Scan for the cell matching the given text and deliver its (x, y) coordinate at center. 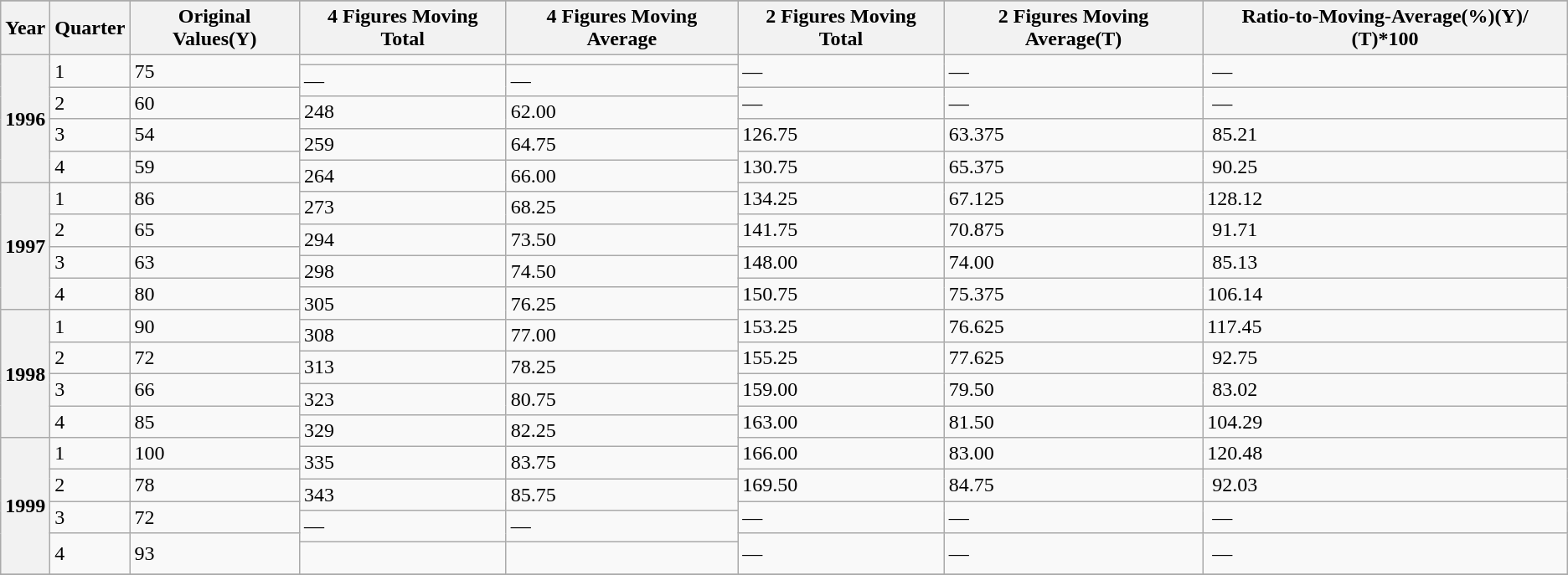
Ratio-to-Moving-Average(%)(Y)/ (T)*100 (1385, 28)
Original Values(Y) (214, 28)
294 (402, 239)
73.50 (622, 239)
1996 (25, 119)
1997 (25, 246)
141.75 (841, 230)
65.375 (1074, 167)
163.00 (841, 421)
85.13 (1385, 262)
126.75 (841, 135)
1999 (25, 506)
80.75 (622, 399)
343 (402, 495)
85 (214, 421)
65 (214, 230)
54 (214, 135)
81.50 (1074, 421)
1998 (25, 373)
74.00 (1074, 262)
70.875 (1074, 230)
2 Figures Moving Average(T) (1074, 28)
155.25 (841, 357)
77.00 (622, 335)
83.75 (622, 463)
75.375 (1074, 294)
67.125 (1074, 198)
130.75 (841, 167)
2 Figures Moving Total (841, 28)
76.625 (1074, 326)
63 (214, 262)
313 (402, 367)
134.25 (841, 198)
90.25 (1385, 167)
93 (214, 554)
86 (214, 198)
166.00 (841, 454)
Year (25, 28)
120.48 (1385, 454)
85.75 (622, 495)
104.29 (1385, 421)
78.25 (622, 367)
259 (402, 144)
329 (402, 431)
4 Figures Moving Average (622, 28)
92.75 (1385, 357)
64.75 (622, 144)
117.45 (1385, 326)
84.75 (1074, 485)
90 (214, 326)
80 (214, 294)
159.00 (841, 389)
74.50 (622, 271)
128.12 (1385, 198)
77.625 (1074, 357)
4 Figures Moving Total (402, 28)
66 (214, 389)
100 (214, 454)
264 (402, 176)
68.25 (622, 208)
308 (402, 335)
85.21 (1385, 135)
335 (402, 463)
169.50 (841, 485)
106.14 (1385, 294)
273 (402, 208)
62.00 (622, 112)
82.25 (622, 431)
298 (402, 271)
79.50 (1074, 389)
59 (214, 167)
83.02 (1385, 389)
248 (402, 112)
76.25 (622, 303)
66.00 (622, 176)
323 (402, 399)
153.25 (841, 326)
60 (214, 103)
91.71 (1385, 230)
92.03 (1385, 485)
Quarter (90, 28)
305 (402, 303)
63.375 (1074, 135)
83.00 (1074, 454)
148.00 (841, 262)
150.75 (841, 294)
75 (214, 71)
78 (214, 485)
